Return the (x, y) coordinate for the center point of the cell that contains the specified text.  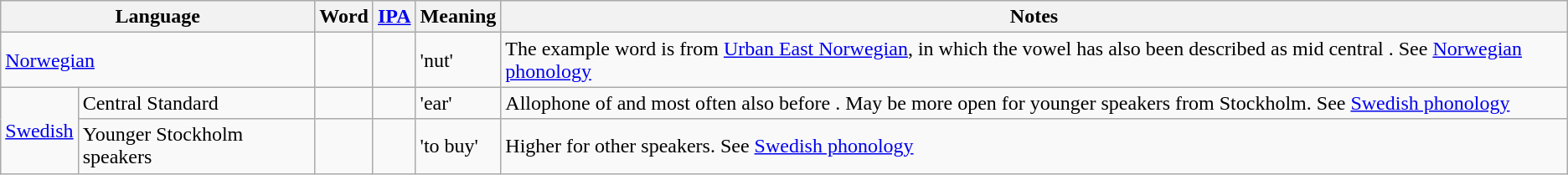
'ear' (458, 103)
Allophone of and most often also before . May be more open for younger speakers from Stockholm. See Swedish phonology (1034, 103)
Notes (1034, 17)
'nut' (458, 60)
Meaning (458, 17)
Central Standard (196, 103)
Language (157, 17)
Word (344, 17)
Younger Stockholm speakers (196, 146)
'to buy' (458, 146)
Swedish (39, 131)
IPA (394, 17)
Norwegian (157, 60)
The example word is from Urban East Norwegian, in which the vowel has also been described as mid central . See Norwegian phonology (1034, 60)
Higher for other speakers. See Swedish phonology (1034, 146)
